Scan for the cell matching the given text and deliver its (X, Y) coordinate at center. 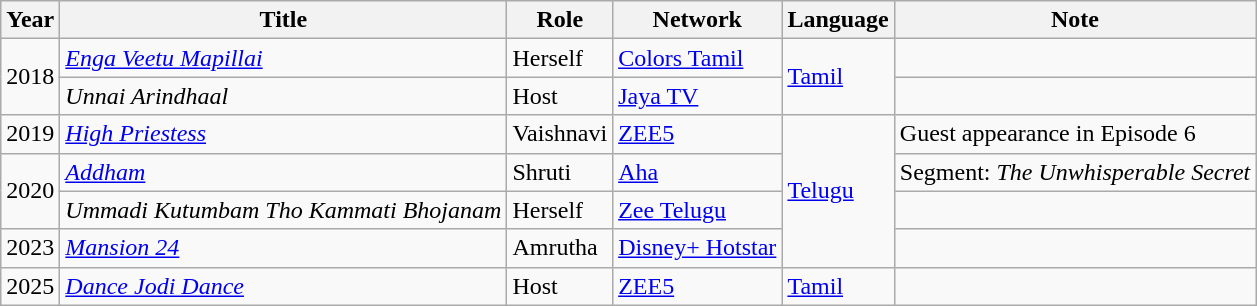
Enga Veetu Mapillai (284, 58)
Segment: The Unwhisperable Secret (1074, 172)
2025 (30, 286)
Role (560, 20)
Disney+ Hotstar (698, 248)
Unnai Arindhaal (284, 96)
Jaya TV (698, 96)
Addham (284, 172)
High Priestess (284, 134)
2018 (30, 77)
Vaishnavi (560, 134)
Title (284, 20)
2023 (30, 248)
Language (838, 20)
Telugu (838, 191)
2019 (30, 134)
Shruti (560, 172)
Guest appearance in Episode 6 (1074, 134)
Mansion 24 (284, 248)
2020 (30, 191)
Colors Tamil (698, 58)
Amrutha (560, 248)
Zee Telugu (698, 210)
Dance Jodi Dance (284, 286)
Note (1074, 20)
Network (698, 20)
Ummadi Kutumbam Tho Kammati Bhojanam (284, 210)
Aha (698, 172)
Year (30, 20)
